Return (X, Y) of the center of cell containing provided text 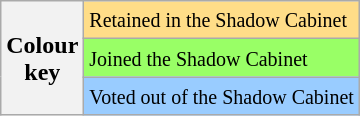
Voted out of the Shadow Cabinet (222, 96)
Colourkey (42, 58)
Retained in the Shadow Cabinet (222, 20)
Joined the Shadow Cabinet (222, 58)
